For the text-containing cell, return its midpoint in (x, y) coordinate format. 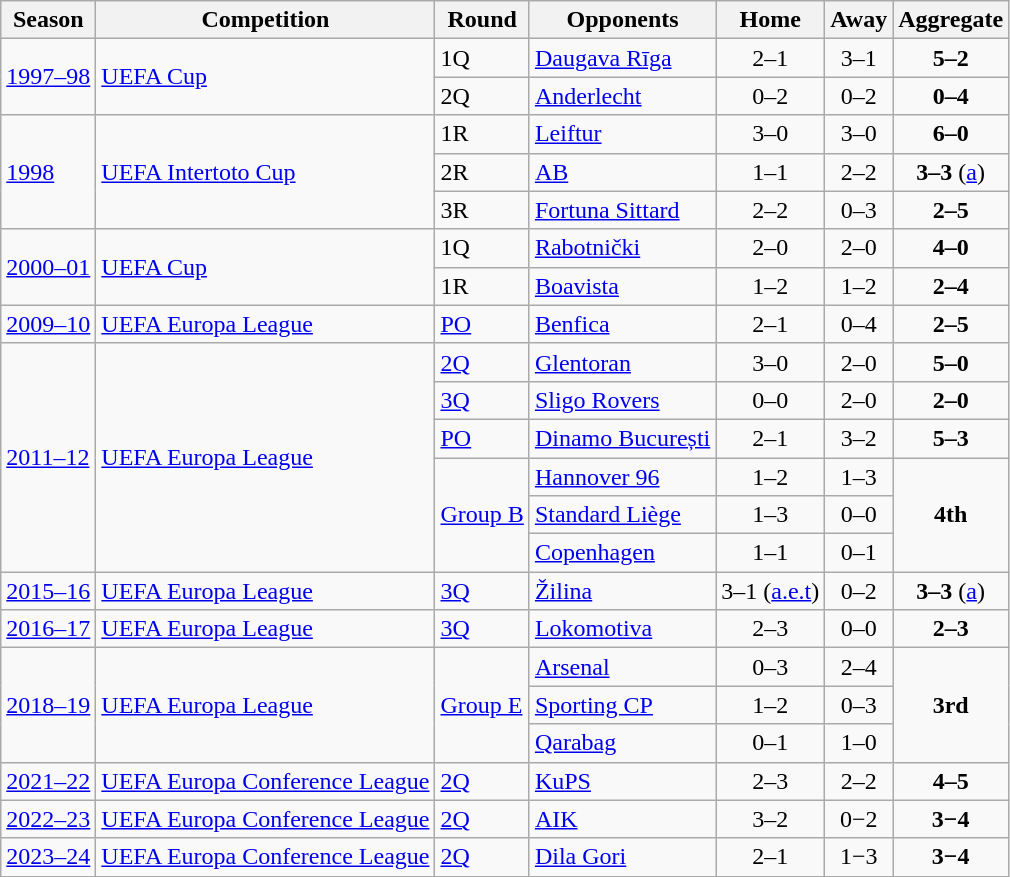
5–0 (951, 362)
6–0 (951, 134)
3rd (951, 705)
Round (482, 20)
2018–19 (48, 705)
Fortuna Sittard (622, 210)
Dinamo București (622, 438)
4–5 (951, 781)
2000–01 (48, 267)
Hannover 96 (622, 477)
Standard Liège (622, 515)
UEFA Intertoto Cup (266, 172)
Rabotnički (622, 248)
2R (482, 172)
Daugava Rīga (622, 58)
Arsenal (622, 667)
Žilina (622, 591)
1−3 (859, 857)
Season (48, 20)
Anderlecht (622, 96)
Boavista (622, 286)
Opponents (622, 20)
Group E (482, 705)
2015–16 (48, 591)
Leiftur (622, 134)
Lokomotiva (622, 629)
Dila Gori (622, 857)
3–1 (a.e.t) (770, 591)
2011–12 (48, 457)
KuPS (622, 781)
Sporting CP (622, 705)
Aggregate (951, 20)
1–0 (859, 743)
4th (951, 515)
2022–23 (48, 819)
AB (622, 172)
2023–24 (48, 857)
3–1 (859, 58)
Sligo Rovers (622, 400)
2009–10 (48, 324)
AIK (622, 819)
Copenhagen (622, 553)
Glentoran (622, 362)
5–2 (951, 58)
Home (770, 20)
0−2 (859, 819)
4–0 (951, 248)
Qarabag (622, 743)
Group B (482, 515)
Benfica (622, 324)
Competition (266, 20)
2021–22 (48, 781)
5–3 (951, 438)
2016–17 (48, 629)
3R (482, 210)
1998 (48, 172)
Away (859, 20)
1997–98 (48, 77)
